Detect which cell encompasses the target text, then output its [x, y] center coordinate. 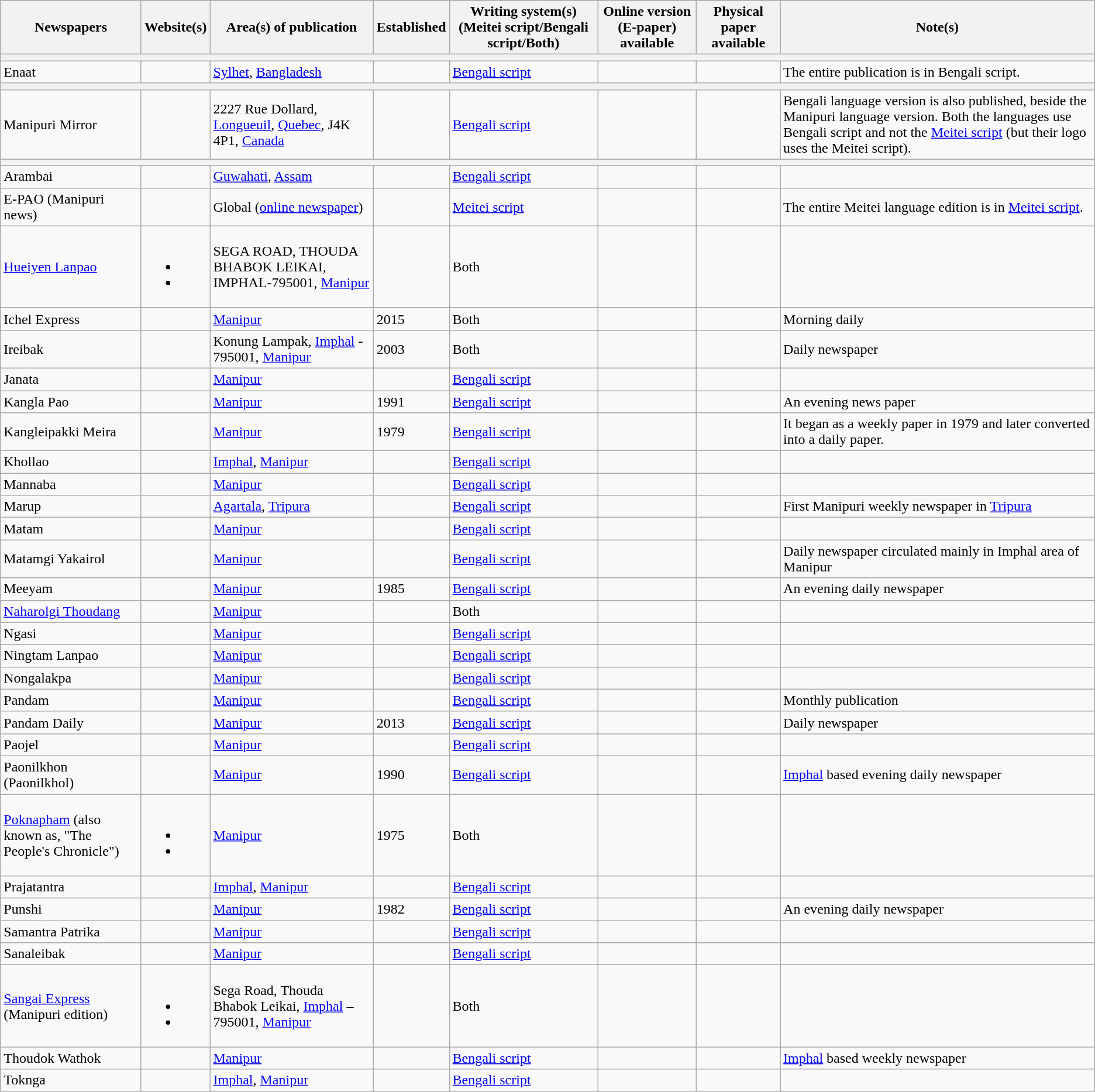
First Manipuri weekly newspaper in Tripura [938, 507]
Global (online newspaper) [291, 207]
2013 [411, 722]
Daily newspaper circulated mainly in Imphal area of Manipur [938, 559]
Enaat [71, 72]
Manipuri Mirror [71, 124]
Meeyam [71, 589]
Kangla Pao [71, 402]
Kangleipakki Meira [71, 432]
Online version (E-paper) available [647, 27]
Meitei script [524, 207]
Punshi [71, 910]
2015 [411, 319]
2003 [411, 349]
Paojel [71, 745]
Established [411, 27]
E-PAO (Manipuri news) [71, 207]
An evening news paper [938, 402]
Khollao [71, 462]
Pandam Daily [71, 722]
Toknga [71, 1080]
Arambai [71, 177]
Ningtam Lanpao [71, 656]
The entire Meitei language edition is in Meitei script. [938, 207]
It began as a weekly paper in 1979 and later converted into a daily paper. [938, 432]
Sylhet, Bangladesh [291, 72]
Mannaba [71, 484]
Poknapham (also known as, "The People's Chronicle") [71, 835]
Ireibak [71, 349]
1991 [411, 402]
Matamgi Yakairol [71, 559]
Hueiyen Lanpao [71, 267]
1982 [411, 910]
Writing system(s) (Meitei script/Bengali script/Both) [524, 27]
1985 [411, 589]
Prajatantra [71, 887]
Samantra Patrika [71, 932]
Note(s) [938, 27]
Imphal based weekly newspaper [938, 1058]
2227 Rue Dollard, Longueuil, Quebec, J4K 4P1, Canada [291, 124]
Ngasi [71, 633]
Pandam [71, 700]
Guwahati, Assam [291, 177]
The entire publication is in Bengali script. [938, 72]
Physical paper available [738, 27]
Agartala, Tripura [291, 507]
Matam [71, 529]
Morning daily [938, 319]
1975 [411, 835]
Website(s) [175, 27]
Newspapers [71, 27]
Konung Lampak, Imphal - 795001, Manipur [291, 349]
SEGA ROAD, THOUDA BHABOK LEIKAI, IMPHAL-795001, Manipur [291, 267]
Sanaleibak [71, 954]
1979 [411, 432]
Area(s) of publication [291, 27]
Naharolgi Thoudang [71, 611]
Imphal based evening daily newspaper [938, 774]
Sega Road, Thouda Bhabok Leikai, Imphal – 795001, Manipur [291, 1006]
Sangai Express (Manipuri edition) [71, 1006]
Thoudok Wathok [71, 1058]
Marup [71, 507]
Nongalakpa [71, 678]
Monthly publication [938, 700]
Ichel Express [71, 319]
1990 [411, 774]
Paonilkhon (Paonilkhol) [71, 774]
Janata [71, 379]
